Output the [X, Y] coordinate of the center of the cell containing the given text.  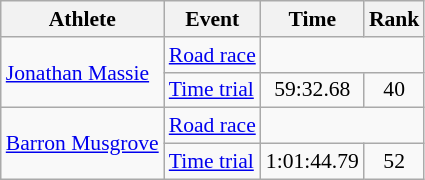
Time [312, 19]
Barron Musgrove [82, 144]
59:32.68 [312, 90]
40 [394, 90]
Jonathan Massie [82, 72]
52 [394, 162]
Athlete [82, 19]
Event [212, 19]
Rank [394, 19]
1:01:44.79 [312, 162]
